Detect which cell encompasses the target text, then output its [X, Y] center coordinate. 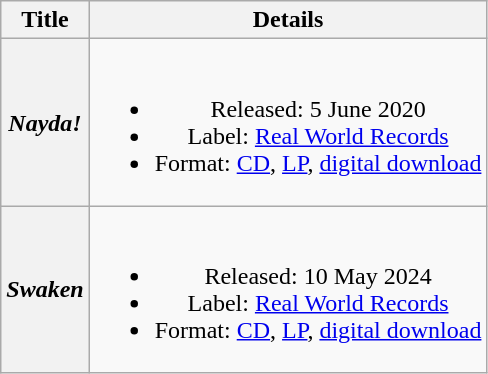
Title [45, 20]
Swaken [45, 290]
Released: 10 May 2024Label: Real World RecordsFormat: CD, LP, digital download [288, 290]
Details [288, 20]
Nayda! [45, 122]
Released: 5 June 2020Label: Real World RecordsFormat: CD, LP, digital download [288, 122]
